From the cell containing the given text, extract its center point as (x, y) coordinate. 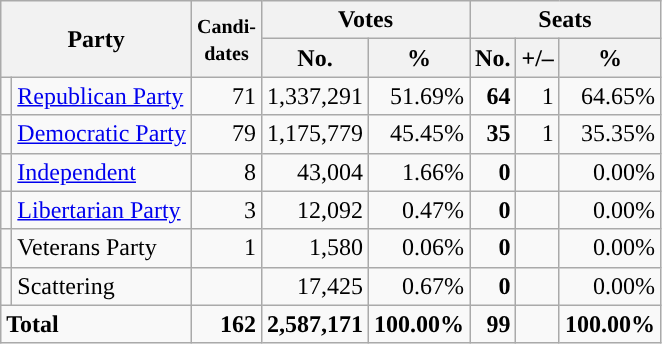
Seats (566, 20)
0.67% (420, 286)
0.47% (420, 210)
1,580 (314, 248)
Democratic Party (102, 134)
3 (226, 210)
51.69% (420, 96)
99 (493, 324)
79 (226, 134)
1,175,779 (314, 134)
1,337,291 (314, 96)
64 (493, 96)
0.06% (420, 248)
43,004 (314, 172)
64.65% (610, 96)
12,092 (314, 210)
8 (226, 172)
17,425 (314, 286)
35.35% (610, 134)
Libertarian Party (102, 210)
Party (96, 39)
1.66% (420, 172)
Veterans Party (102, 248)
35 (493, 134)
2,587,171 (314, 324)
Candi-dates (226, 39)
Independent (102, 172)
162 (226, 324)
Votes (365, 20)
Total (96, 324)
+/– (538, 58)
45.45% (420, 134)
Scattering (102, 286)
71 (226, 96)
Republican Party (102, 96)
